Search for the cell housing the specified text and yield its (x, y) center coordinate. 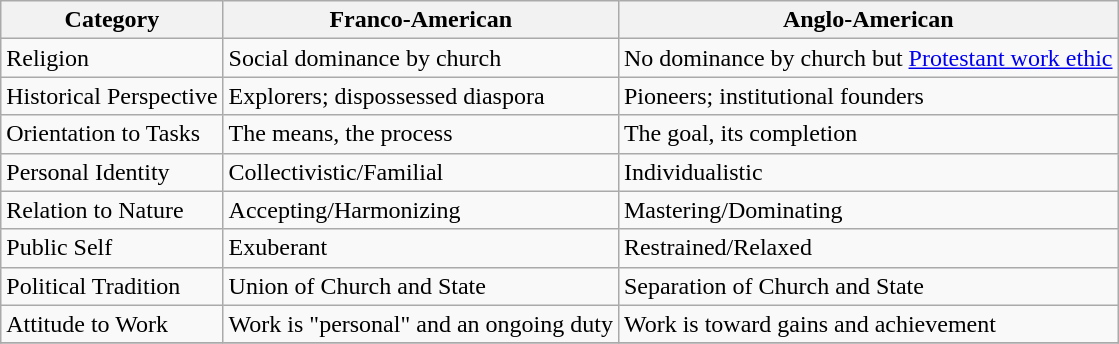
Separation of Church and State (868, 286)
Category (112, 20)
Work is toward gains and achievement (868, 324)
Collectivistic/Familial (420, 172)
Franco-American (420, 20)
Accepting/Harmonizing (420, 210)
Restrained/Relaxed (868, 248)
Relation to Nature (112, 210)
Public Self (112, 248)
No dominance by church but Protestant work ethic (868, 58)
Historical Perspective (112, 96)
Work is "personal" and an ongoing duty (420, 324)
Exuberant (420, 248)
Explorers; dispossessed diaspora (420, 96)
Social dominance by church (420, 58)
The means, the process (420, 134)
Attitude to Work (112, 324)
Mastering/Dominating (868, 210)
Union of Church and State (420, 286)
The goal, its completion (868, 134)
Personal Identity (112, 172)
Anglo-American (868, 20)
Orientation to Tasks (112, 134)
Pioneers; institutional founders (868, 96)
Individualistic (868, 172)
Political Tradition (112, 286)
Religion (112, 58)
